Determine the (X, Y) coordinate at the center of the cell enclosing the given text.  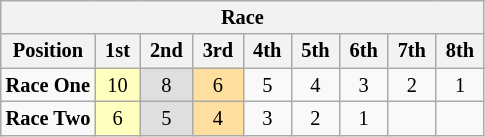
Race (242, 17)
8th (460, 51)
4th (267, 51)
7th (412, 51)
Position (48, 51)
1st (118, 51)
Race Two (48, 118)
5th (315, 51)
Race One (48, 85)
6th (364, 51)
3rd (218, 51)
2nd (166, 51)
10 (118, 85)
8 (166, 85)
